From the cell containing the given text, extract its center point as [X, Y] coordinate. 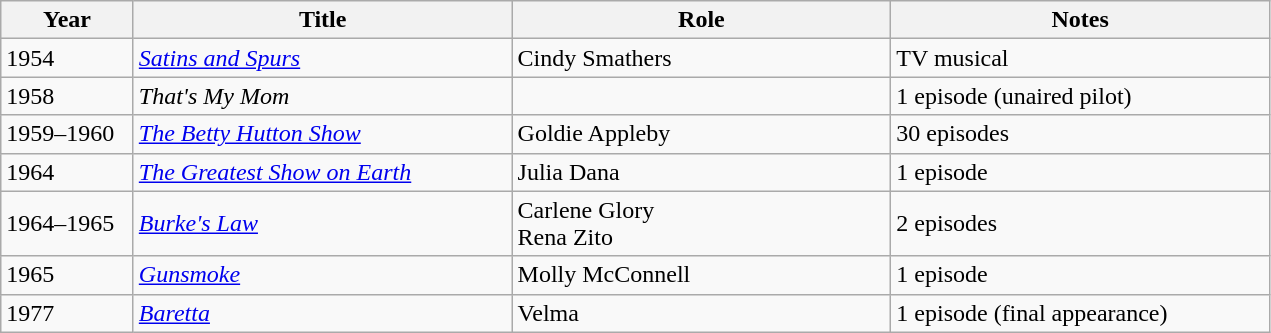
That's My Mom [322, 96]
Cindy Smathers [702, 58]
The Betty Hutton Show [322, 134]
Goldie Appleby [702, 134]
Gunsmoke [322, 275]
Notes [1080, 20]
The Greatest Show on Earth [322, 172]
Baretta [322, 313]
Molly McConnell [702, 275]
Burke's Law [322, 224]
1 episode (unaired pilot) [1080, 96]
1965 [68, 275]
30 episodes [1080, 134]
Carlene GloryRena Zito [702, 224]
1977 [68, 313]
Title [322, 20]
1954 [68, 58]
1959–1960 [68, 134]
1 episode (final appearance) [1080, 313]
Satins and Spurs [322, 58]
1958 [68, 96]
1964 [68, 172]
TV musical [1080, 58]
Velma [702, 313]
1964–1965 [68, 224]
Julia Dana [702, 172]
2 episodes [1080, 224]
Role [702, 20]
Year [68, 20]
